Return the [x, y] coordinate for the center point of the cell that contains the specified text.  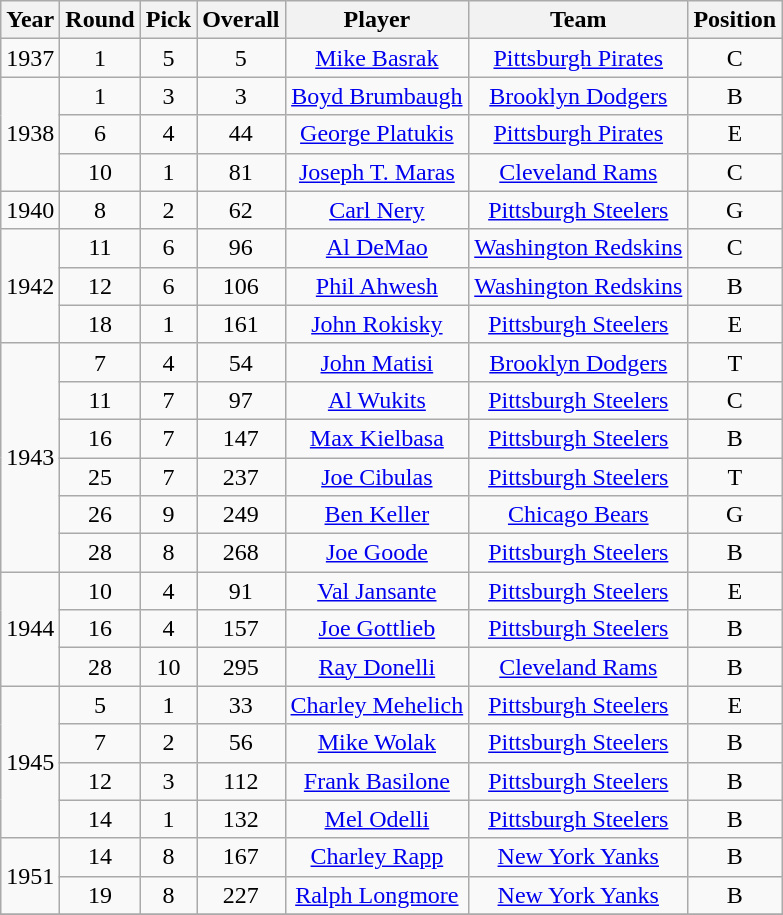
Joe Goode [377, 553]
Pick [168, 20]
295 [241, 667]
1951 [30, 876]
132 [241, 819]
Ralph Longmore [377, 895]
Overall [241, 20]
Phil Ahwesh [377, 286]
Mike Basrak [377, 58]
Player [377, 20]
Joe Gottlieb [377, 629]
George Platukis [377, 134]
Round [100, 20]
Charley Mehelich [377, 705]
Mel Odelli [377, 819]
26 [100, 515]
Chicago Bears [578, 515]
62 [241, 210]
157 [241, 629]
Max Kielbasa [377, 438]
81 [241, 172]
9 [168, 515]
19 [100, 895]
1942 [30, 286]
Al DeMao [377, 248]
1945 [30, 762]
112 [241, 781]
1937 [30, 58]
Val Jansante [377, 591]
18 [100, 324]
1940 [30, 210]
Ray Donelli [377, 667]
1944 [30, 629]
Frank Basilone [377, 781]
Boyd Brumbaugh [377, 96]
Position [735, 20]
Year [30, 20]
44 [241, 134]
Al Wukits [377, 400]
237 [241, 477]
54 [241, 362]
Carl Nery [377, 210]
Mike Wolak [377, 743]
147 [241, 438]
1938 [30, 134]
Joe Cibulas [377, 477]
25 [100, 477]
1943 [30, 457]
227 [241, 895]
Charley Rapp [377, 857]
167 [241, 857]
249 [241, 515]
268 [241, 553]
Team [578, 20]
Joseph T. Maras [377, 172]
56 [241, 743]
91 [241, 591]
Ben Keller [377, 515]
John Matisi [377, 362]
161 [241, 324]
John Rokisky [377, 324]
97 [241, 400]
33 [241, 705]
106 [241, 286]
96 [241, 248]
